Find where the given text appears and provide that cell's center as [X, Y] coordinate. 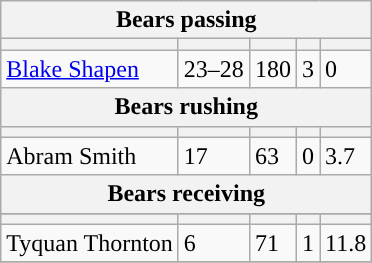
Tyquan Thornton [90, 243]
71 [272, 243]
180 [272, 69]
11.8 [346, 243]
17 [214, 156]
1 [308, 243]
Blake Shapen [90, 69]
63 [272, 156]
3.7 [346, 156]
3 [308, 69]
6 [214, 243]
23–28 [214, 69]
Bears passing [186, 20]
Abram Smith [90, 156]
Bears receiving [186, 194]
Bears rushing [186, 107]
